Extract the (X, Y) coordinate from the center of the cell holding the provided text.  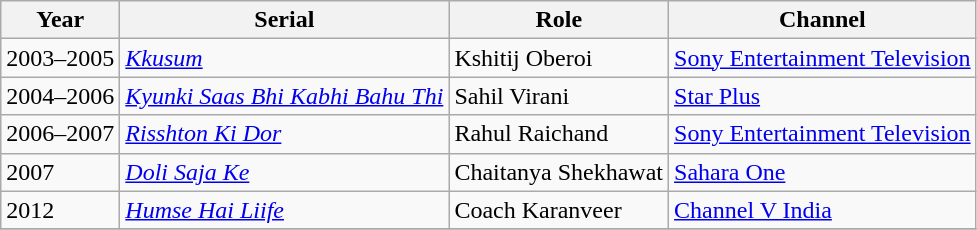
Channel (823, 20)
2003–2005 (60, 58)
Star Plus (823, 96)
Rahul Raichand (559, 134)
Serial (284, 20)
Kyunki Saas Bhi Kabhi Bahu Thi (284, 96)
2007 (60, 172)
Sahara One (823, 172)
Sahil Virani (559, 96)
Coach Karanveer (559, 210)
Humse Hai Liife (284, 210)
Chaitanya Shekhawat (559, 172)
2004–2006 (60, 96)
Kkusum (284, 58)
Doli Saja Ke (284, 172)
Kshitij Oberoi (559, 58)
2006–2007 (60, 134)
Year (60, 20)
Role (559, 20)
2012 (60, 210)
Risshton Ki Dor (284, 134)
Channel V India (823, 210)
